Locate the cell with the specified text and output its [x, y] center coordinate. 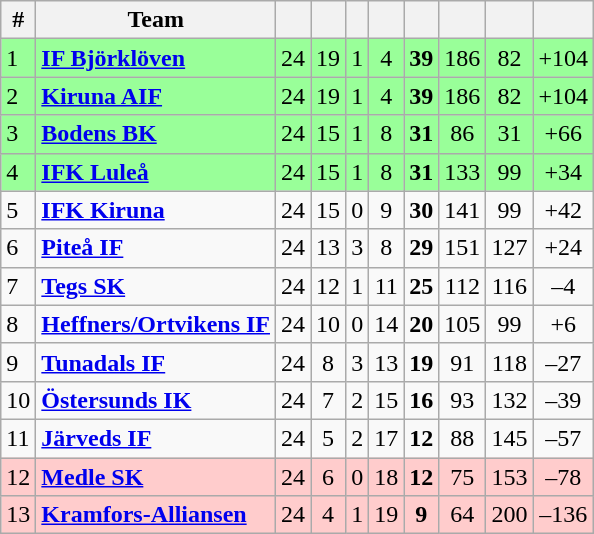
105 [462, 324]
–4 [564, 286]
Kiruna AIF [156, 96]
Tegs SK [156, 286]
+66 [564, 134]
118 [510, 362]
Bodens BK [156, 134]
14 [386, 324]
145 [510, 438]
Heffners/Ortvikens IF [156, 324]
+34 [564, 172]
Team [156, 20]
20 [422, 324]
153 [510, 477]
133 [462, 172]
–78 [564, 477]
IFK Kiruna [156, 210]
151 [462, 248]
127 [510, 248]
30 [422, 210]
200 [510, 515]
93 [462, 400]
17 [386, 438]
Kramfors-Alliansen [156, 515]
75 [462, 477]
IFK Luleå [156, 172]
–27 [564, 362]
116 [510, 286]
18 [386, 477]
29 [422, 248]
132 [510, 400]
88 [462, 438]
–57 [564, 438]
91 [462, 362]
Östersunds IK [156, 400]
+42 [564, 210]
Tunadals IF [156, 362]
141 [462, 210]
IF Björklöven [156, 58]
Piteå IF [156, 248]
Järveds IF [156, 438]
–136 [564, 515]
+6 [564, 324]
+24 [564, 248]
–39 [564, 400]
25 [422, 286]
86 [462, 134]
# [18, 20]
112 [462, 286]
16 [422, 400]
Medle SK [156, 477]
64 [462, 515]
